Provide the (x, y) coordinate of the cell's center where the given text is located.  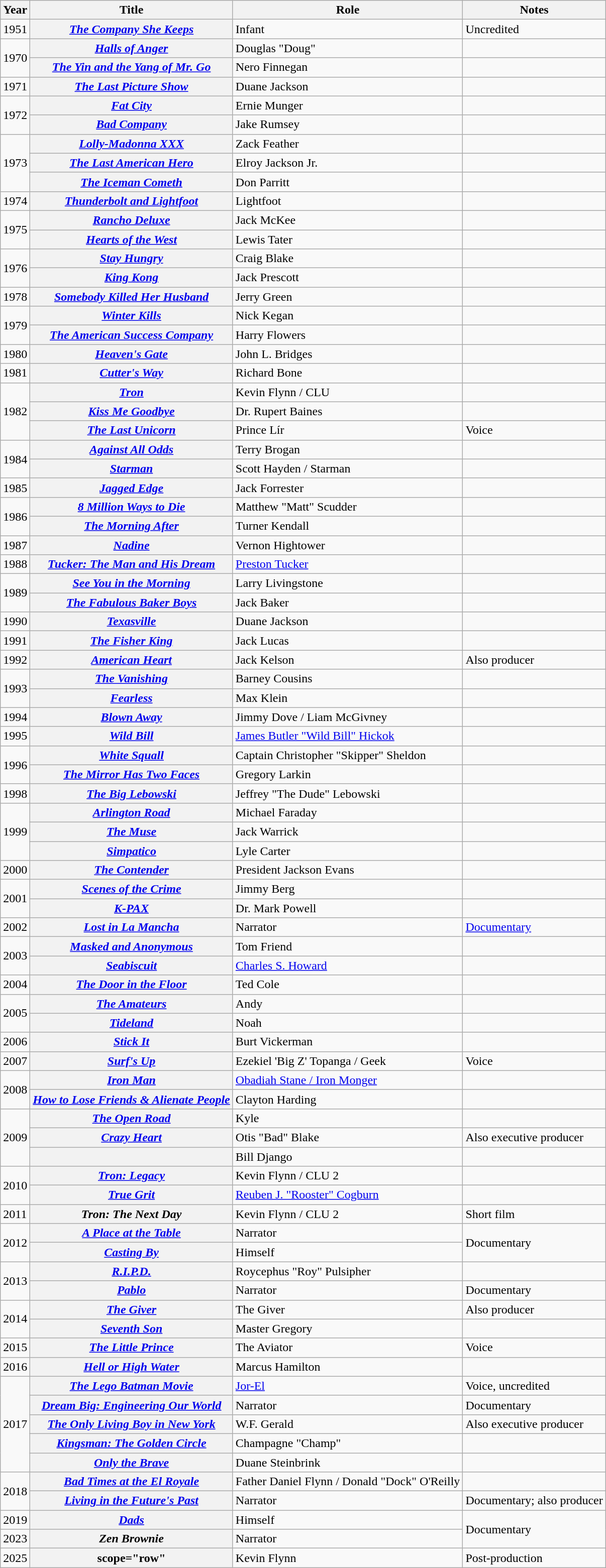
Pablo (132, 1290)
The American Success Company (132, 335)
The Last Unicorn (132, 430)
Short film (534, 1214)
Nero Finnegan (348, 67)
1973 (15, 163)
Notes (534, 10)
Role (348, 10)
Charles S. Howard (348, 966)
Living in the Future's Past (132, 1501)
Terry Brogan (348, 449)
Kiss Me Goodbye (132, 411)
Tron: Legacy (132, 1176)
Zen Brownie (132, 1539)
Barney Cousins (348, 679)
How to Lose Friends & Alienate People (132, 1099)
Ernie Munger (348, 105)
Tom Friend (348, 946)
2007 (15, 1061)
Elroy Jackson Jr. (348, 163)
2009 (15, 1137)
1984 (15, 459)
The Yin and the Yang of Mr. Go (132, 67)
Dads (132, 1520)
Michael Faraday (348, 812)
2005 (15, 1013)
2006 (15, 1042)
1993 (15, 688)
Jake Rumsey (348, 125)
Max Klein (348, 698)
John L. Bridges (348, 354)
1999 (15, 831)
A Place at the Table (132, 1233)
Wild Bill (132, 736)
2010 (15, 1185)
1975 (15, 229)
Craig Blake (348, 259)
The Big Lebowski (132, 793)
1980 (15, 354)
Zack Feather (348, 144)
Simpatico (132, 851)
2025 (15, 1558)
Title (132, 10)
The Morning After (132, 526)
2013 (15, 1281)
Preston Tucker (348, 564)
See You in the Morning (132, 583)
1951 (15, 29)
1982 (15, 411)
Ted Cole (348, 985)
1979 (15, 325)
Otis "Bad" Blake (348, 1137)
The Company She Keeps (132, 29)
Somebody Killed Her Husband (132, 297)
Jack Baker (348, 602)
Uncredited (534, 29)
2014 (15, 1319)
1991 (15, 641)
Burt Vickerman (348, 1042)
True Grit (132, 1195)
The Contender (132, 870)
2019 (15, 1520)
1990 (15, 622)
Documentary; also producer (534, 1501)
President Jackson Evans (348, 870)
Against All Odds (132, 449)
Fat City (132, 105)
Father Daniel Flynn / Donald "Dock" O'Reilly (348, 1482)
Stick It (132, 1042)
Infant (348, 29)
The Open Road (132, 1118)
Hell or High Water (132, 1367)
Seventh Son (132, 1329)
American Heart (132, 660)
Surf's Up (132, 1061)
2012 (15, 1243)
Post-production (534, 1558)
Jagged Edge (132, 488)
2004 (15, 985)
Winter Kills (132, 316)
Lewis Tater (348, 239)
Dr. Rupert Baines (348, 411)
Clayton Harding (348, 1099)
King Kong (132, 278)
1976 (15, 268)
Blown Away (132, 717)
1985 (15, 488)
2016 (15, 1367)
Gregory Larkin (348, 774)
Scenes of the Crime (132, 889)
Casting By (132, 1252)
2003 (15, 956)
The Only Living Boy in New York (132, 1424)
1998 (15, 793)
1996 (15, 765)
2001 (15, 899)
Marcus Hamilton (348, 1367)
2008 (15, 1090)
Halls of Anger (132, 48)
1995 (15, 736)
Tideland (132, 1023)
Turner Kendall (348, 526)
The Lego Batman Movie (132, 1386)
The Amateurs (132, 1004)
Seabiscuit (132, 966)
Master Gregory (348, 1329)
The Vanishing (132, 679)
1987 (15, 545)
Jack Prescott (348, 278)
Dream Big: Engineering Our World (132, 1405)
Larry Livingstone (348, 583)
Champagne "Champ" (348, 1443)
Lightfoot (348, 201)
Iron Man (132, 1080)
Harry Flowers (348, 335)
1972 (15, 115)
Jeffrey "The Dude" Lebowski (348, 793)
Reuben J. "Rooster" Cogburn (348, 1195)
The Last Picture Show (132, 86)
Noah (348, 1023)
1986 (15, 516)
Andy (348, 1004)
White Squall (132, 755)
Kevin Flynn (348, 1558)
Thunderbolt and Lightfoot (132, 201)
Lost in La Mancha (132, 927)
1981 (15, 373)
Jor-El (348, 1386)
Bill Django (348, 1156)
Fearless (132, 698)
Jerry Green (348, 297)
Jack Kelson (348, 660)
scope="row" (132, 1558)
The Iceman Cometh (132, 182)
Ezekiel 'Big Z' Topanga / Geek (348, 1061)
Dr. Mark Powell (348, 908)
2018 (15, 1491)
The Last American Hero (132, 163)
8 Million Ways to Die (132, 507)
Captain Christopher "Skipper" Sheldon (348, 755)
2000 (15, 870)
1992 (15, 660)
Cutter's Way (132, 373)
Jack McKee (348, 220)
James Butler "Wild Bill" Hickok (348, 736)
Roycephus "Roy" Pulsipher (348, 1271)
Richard Bone (348, 373)
Bad Company (132, 125)
Vernon Hightower (348, 545)
The Fabulous Baker Boys (132, 602)
Tron: The Next Day (132, 1214)
The Aviator (348, 1348)
Jack Warrick (348, 831)
The Door in the Floor (132, 985)
Kingsman: The Golden Circle (132, 1443)
Tucker: The Man and His Dream (132, 564)
Scott Hayden / Starman (348, 468)
1988 (15, 564)
Lolly-Madonna XXX (132, 144)
Matthew "Matt" Scudder (348, 507)
Jack Forrester (348, 488)
Hearts of the West (132, 239)
W.F. Gerald (348, 1424)
Obadiah Stane / Iron Monger (348, 1080)
Lyle Carter (348, 851)
The Fisher King (132, 641)
Jimmy Berg (348, 889)
Nadine (132, 545)
Prince Lír (348, 430)
Kevin Flynn / CLU (348, 392)
Don Parritt (348, 182)
Kyle (348, 1118)
Voice, uncredited (534, 1386)
Tron (132, 392)
Heaven's Gate (132, 354)
1974 (15, 201)
Jimmy Dove / Liam McGivney (348, 717)
R.I.P.D. (132, 1271)
Only the Brave (132, 1463)
The Little Prince (132, 1348)
Douglas "Doug" (348, 48)
Texasville (132, 622)
Crazy Heart (132, 1137)
2017 (15, 1424)
Rancho Deluxe (132, 220)
2002 (15, 927)
1994 (15, 717)
Year (15, 10)
Nick Kegan (348, 316)
2011 (15, 1214)
1971 (15, 86)
Arlington Road (132, 812)
Bad Times at the El Royale (132, 1482)
2015 (15, 1348)
1978 (15, 297)
The Mirror Has Two Faces (132, 774)
1970 (15, 58)
Masked and Anonymous (132, 946)
2023 (15, 1539)
Duane Steinbrink (348, 1463)
Starman (132, 468)
The Muse (132, 831)
K-PAX (132, 908)
Stay Hungry (132, 259)
Jack Lucas (348, 641)
1989 (15, 593)
